Scan for the cell matching the given text and deliver its [X, Y] coordinate at center. 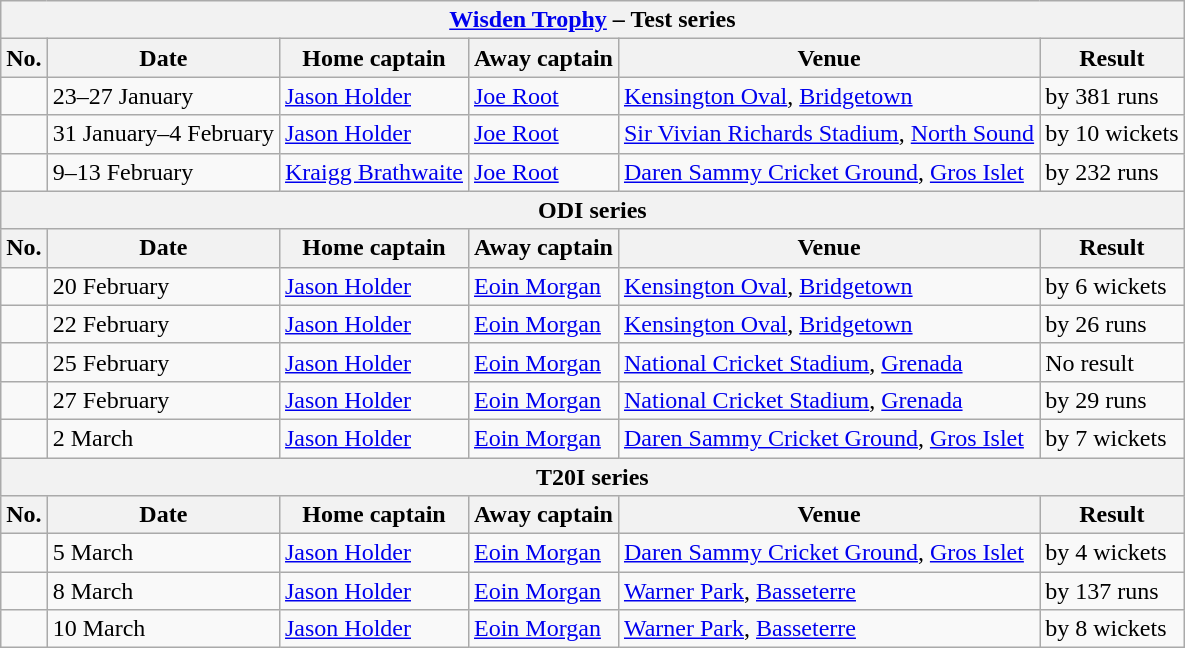
by 137 runs [1112, 591]
by 6 wickets [1112, 286]
by 7 wickets [1112, 438]
27 February [163, 400]
22 February [163, 324]
by 26 runs [1112, 324]
by 10 wickets [1112, 134]
Sir Vivian Richards Stadium, North Sound [828, 134]
by 381 runs [1112, 96]
by 8 wickets [1112, 629]
9–13 February [163, 172]
31 January–4 February [163, 134]
by 232 runs [1112, 172]
23–27 January [163, 96]
by 4 wickets [1112, 553]
25 February [163, 362]
2 March [163, 438]
No result [1112, 362]
10 March [163, 629]
8 March [163, 591]
20 February [163, 286]
5 March [163, 553]
Wisden Trophy – Test series [592, 20]
Kraigg Brathwaite [374, 172]
ODI series [592, 210]
T20I series [592, 477]
by 29 runs [1112, 400]
